Scan for the cell matching the given text and deliver its [x, y] coordinate at center. 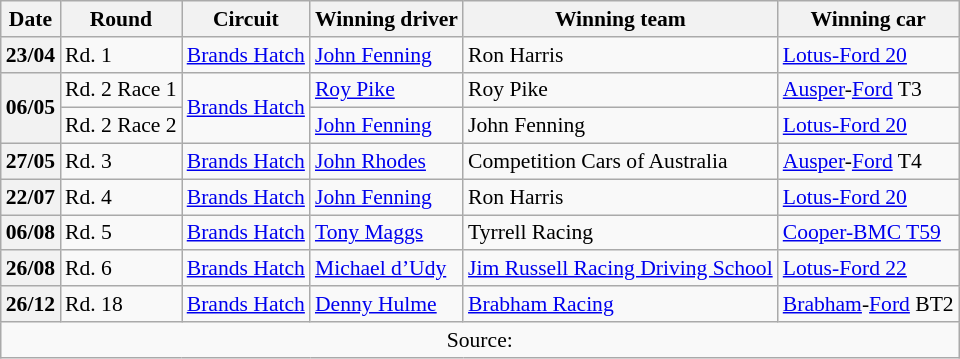
Rd. 5 [121, 233]
Brabham Racing [620, 304]
Ausper-Ford T3 [868, 90]
Competition Cars of Australia [620, 162]
Circuit [246, 19]
Lotus-Ford 22 [868, 269]
23/04 [30, 55]
Source: [480, 340]
John Rhodes [386, 162]
Denny Hulme [386, 304]
Winning car [868, 19]
Round [121, 19]
Rd. 3 [121, 162]
27/05 [30, 162]
Winning driver [386, 19]
Brabham-Ford BT2 [868, 304]
Rd. 2 Race 2 [121, 126]
26/08 [30, 269]
22/07 [30, 197]
Cooper-BMC T59 [868, 233]
Michael d’Udy [386, 269]
Rd. 18 [121, 304]
Date [30, 19]
Rd. 1 [121, 55]
Tony Maggs [386, 233]
26/12 [30, 304]
Winning team [620, 19]
Jim Russell Racing Driving School [620, 269]
Ausper-Ford T4 [868, 162]
06/08 [30, 233]
Rd. 4 [121, 197]
Rd. 2 Race 1 [121, 90]
06/05 [30, 108]
Tyrrell Racing [620, 233]
Rd. 6 [121, 269]
